Detect which cell encompasses the target text, then output its [x, y] center coordinate. 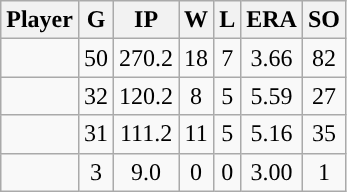
270.2 [146, 58]
1 [324, 172]
32 [96, 96]
3.00 [272, 172]
SO [324, 20]
18 [196, 58]
9.0 [146, 172]
G [96, 20]
11 [196, 134]
3 [96, 172]
111.2 [146, 134]
27 [324, 96]
7 [228, 58]
31 [96, 134]
35 [324, 134]
50 [96, 58]
82 [324, 58]
Player [40, 20]
120.2 [146, 96]
8 [196, 96]
5.59 [272, 96]
L [228, 20]
ERA [272, 20]
IP [146, 20]
3.66 [272, 58]
W [196, 20]
5.16 [272, 134]
